Scan for the cell matching the given text and deliver its (X, Y) coordinate at center. 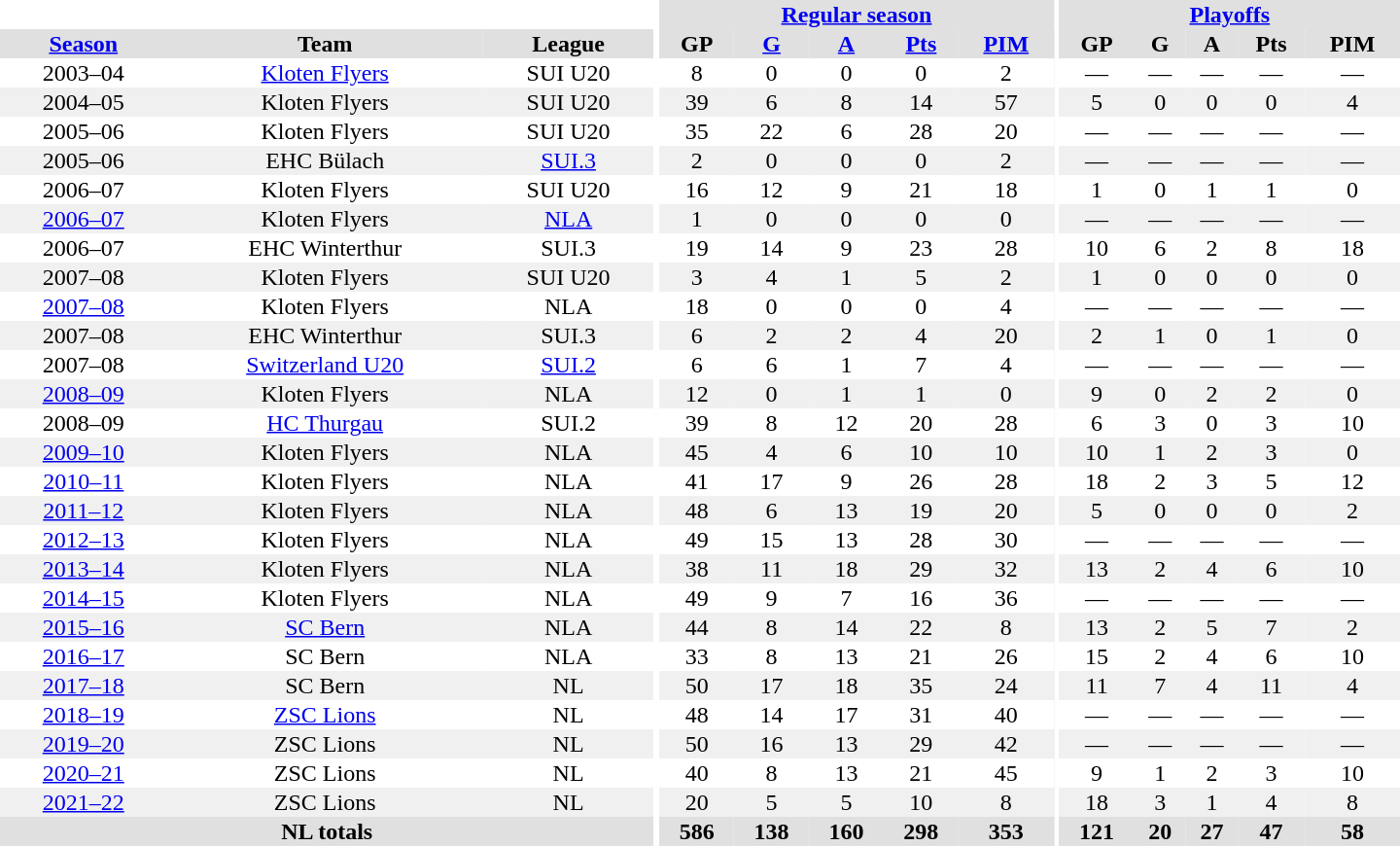
Team (325, 44)
2013–14 (84, 569)
League (569, 44)
Season (84, 44)
2014–15 (84, 598)
24 (1006, 686)
298 (922, 831)
38 (696, 569)
33 (696, 656)
2019–20 (84, 744)
2015–16 (84, 627)
31 (922, 715)
160 (846, 831)
2021–22 (84, 802)
41 (696, 481)
2012–13 (84, 540)
2003–04 (84, 73)
58 (1352, 831)
138 (772, 831)
NL totals (327, 831)
EHC Bülach (325, 160)
2017–18 (84, 686)
121 (1097, 831)
57 (1006, 102)
353 (1006, 831)
Playoffs (1230, 15)
36 (1006, 598)
HC Thurgau (325, 423)
2018–19 (84, 715)
47 (1272, 831)
586 (696, 831)
Regular season (857, 15)
30 (1006, 540)
2010–11 (84, 481)
23 (922, 248)
2020–21 (84, 773)
2016–17 (84, 656)
2009–10 (84, 452)
42 (1006, 744)
2011–12 (84, 511)
Switzerland U20 (325, 365)
2004–05 (84, 102)
44 (696, 627)
32 (1006, 569)
27 (1211, 831)
